Locate the cell with the specified text and output its (x, y) center coordinate. 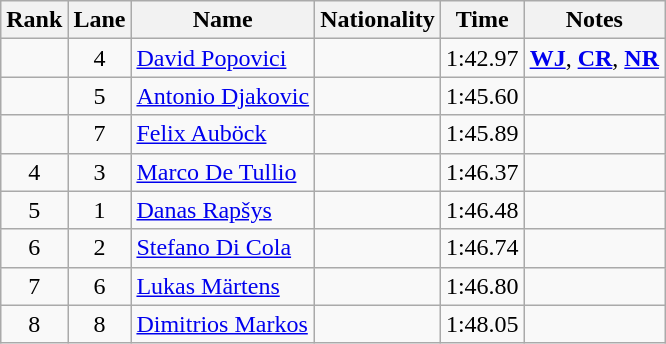
Time (482, 20)
1 (100, 210)
1:46.48 (482, 210)
1:46.80 (482, 286)
1:48.05 (482, 324)
Lane (100, 20)
1:46.37 (482, 172)
1:45.89 (482, 134)
Lukas Märtens (223, 286)
1:45.60 (482, 96)
3 (100, 172)
Nationality (378, 20)
Rank (34, 20)
Stefano Di Cola (223, 248)
David Popovici (223, 58)
1:46.74 (482, 248)
Felix Auböck (223, 134)
Marco De Tullio (223, 172)
Name (223, 20)
1:42.97 (482, 58)
Antonio Djakovic (223, 96)
Danas Rapšys (223, 210)
WJ, CR, NR (594, 58)
Notes (594, 20)
Dimitrios Markos (223, 324)
2 (100, 248)
